For the text-containing cell, return its midpoint in [x, y] coordinate format. 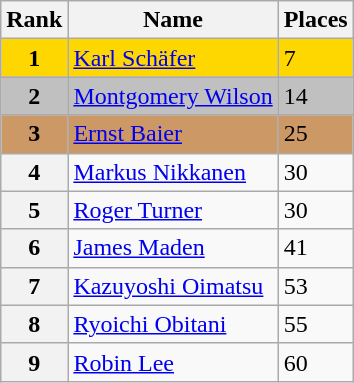
1 [34, 58]
James Maden [173, 248]
Montgomery Wilson [173, 96]
6 [34, 248]
4 [34, 172]
14 [316, 96]
55 [316, 324]
Karl Schäfer [173, 58]
Roger Turner [173, 210]
2 [34, 96]
Robin Lee [173, 362]
8 [34, 324]
9 [34, 362]
Rank [34, 20]
41 [316, 248]
3 [34, 134]
Places [316, 20]
Ryoichi Obitani [173, 324]
Kazuyoshi Oimatsu [173, 286]
25 [316, 134]
5 [34, 210]
Markus Nikkanen [173, 172]
53 [316, 286]
Ernst Baier [173, 134]
Name [173, 20]
60 [316, 362]
